From the cell containing the given text, extract its center point as [X, Y] coordinate. 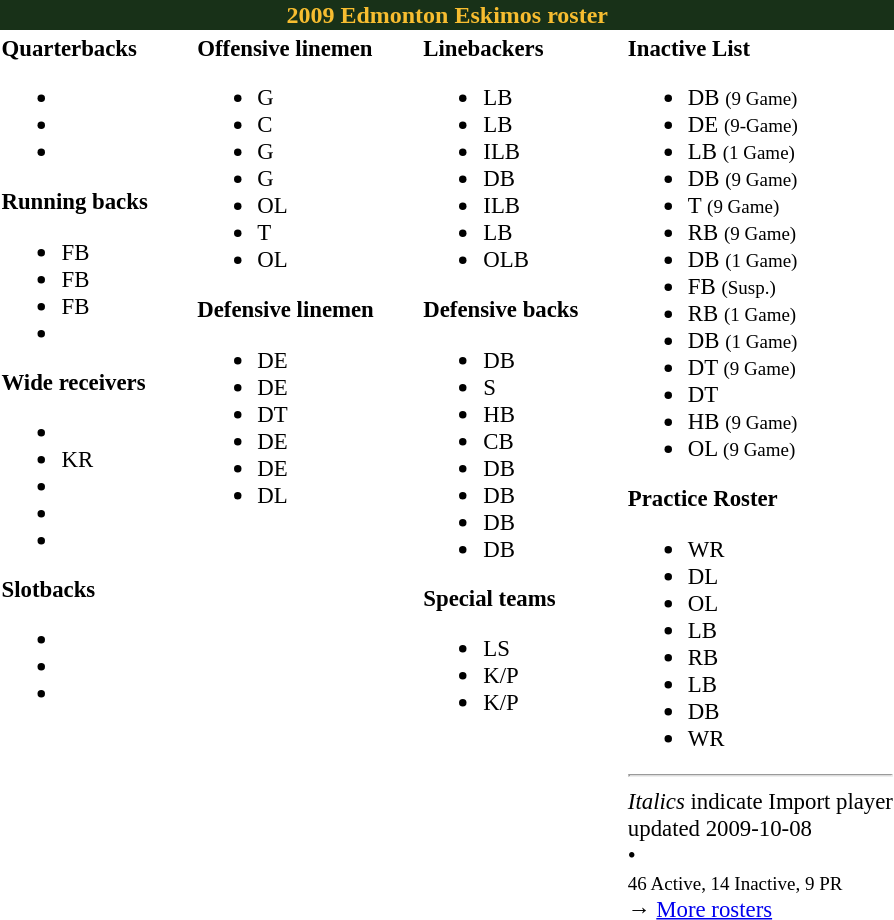
2009 Edmonton Eskimos roster [447, 15]
